Output the [x, y] coordinate of the center of the cell containing the given text.  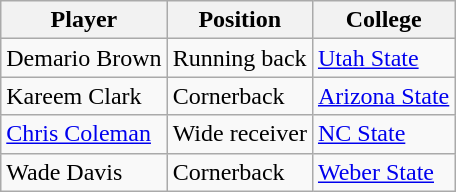
Wide receiver [240, 134]
Wade Davis [84, 172]
NC State [383, 134]
Demario Brown [84, 58]
Player [84, 20]
Utah State [383, 58]
Weber State [383, 172]
Running back [240, 58]
Arizona State [383, 96]
Position [240, 20]
Kareem Clark [84, 96]
Chris Coleman [84, 134]
College [383, 20]
